Pinpoint the cell where the given text exists, returning its (X, Y) midpoint coordinate. 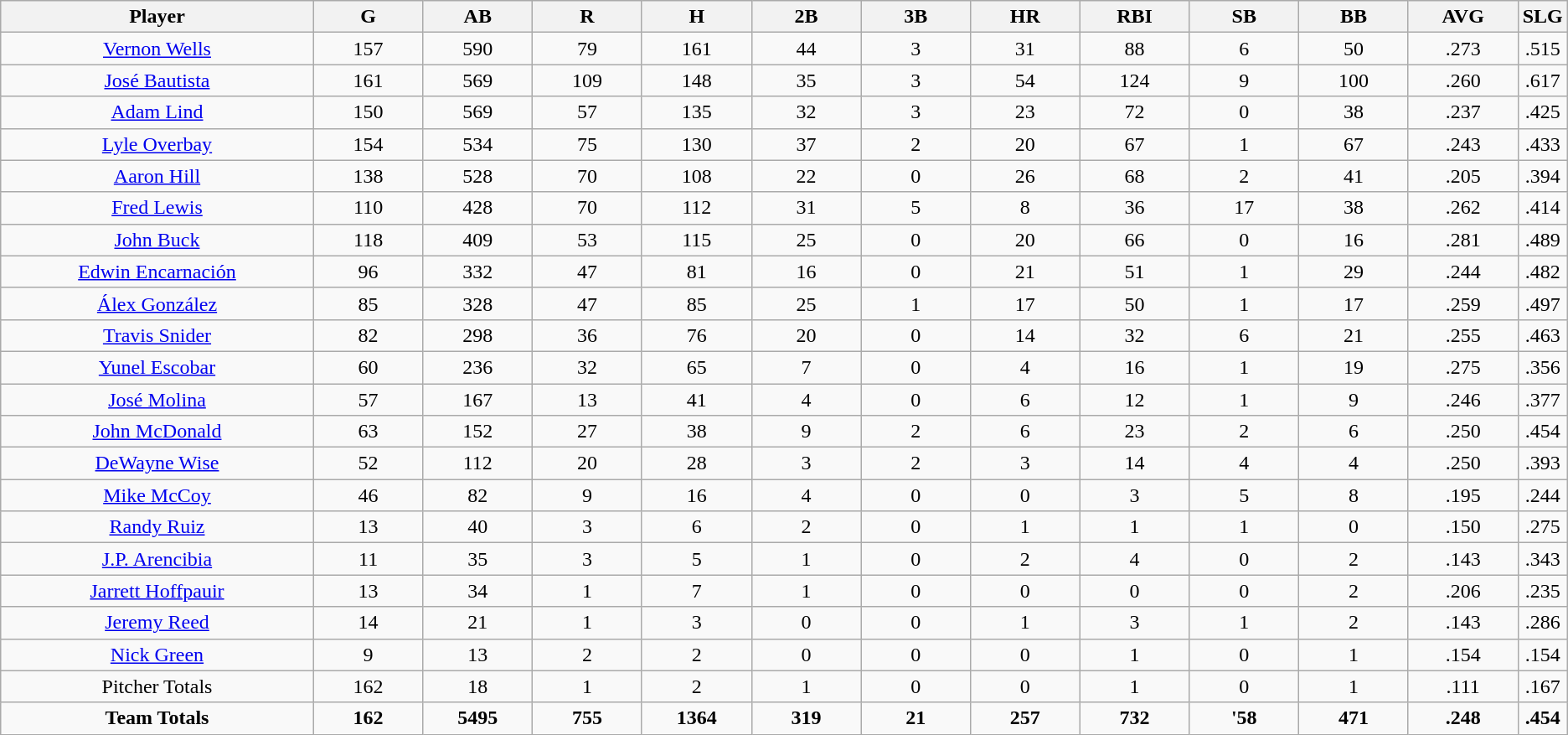
.433 (1543, 144)
590 (477, 49)
Aaron Hill (157, 176)
150 (369, 112)
66 (1134, 240)
.394 (1543, 176)
88 (1134, 49)
.235 (1543, 591)
.377 (1543, 400)
167 (477, 400)
5495 (477, 718)
Randy Ruiz (157, 527)
SLG (1543, 17)
.356 (1543, 367)
.617 (1543, 80)
.243 (1462, 144)
236 (477, 367)
148 (697, 80)
108 (697, 176)
154 (369, 144)
534 (477, 144)
Jeremy Reed (157, 623)
.343 (1543, 559)
Team Totals (157, 718)
AVG (1462, 17)
José Molina (157, 400)
R (588, 17)
John McDonald (157, 432)
115 (697, 240)
34 (477, 591)
79 (588, 49)
Fred Lewis (157, 208)
755 (588, 718)
.237 (1462, 112)
.281 (1462, 240)
.195 (1462, 495)
.259 (1462, 303)
409 (477, 240)
60 (369, 367)
Player (157, 17)
428 (477, 208)
109 (588, 80)
53 (588, 240)
J.P. Arencibia (157, 559)
SB (1245, 17)
.393 (1543, 463)
Edwin Encarnación (157, 272)
12 (1134, 400)
José Bautista (157, 80)
319 (806, 718)
110 (369, 208)
2B (806, 17)
H (697, 17)
3B (916, 17)
.489 (1543, 240)
28 (697, 463)
HR (1025, 17)
19 (1354, 367)
152 (477, 432)
DeWayne Wise (157, 463)
332 (477, 272)
75 (588, 144)
22 (806, 176)
52 (369, 463)
138 (369, 176)
51 (1134, 272)
.482 (1543, 272)
1364 (697, 718)
Lyle Overbay (157, 144)
27 (588, 432)
40 (477, 527)
.205 (1462, 176)
.206 (1462, 591)
81 (697, 272)
Adam Lind (157, 112)
'58 (1245, 718)
.497 (1543, 303)
Yunel Escobar (157, 367)
528 (477, 176)
26 (1025, 176)
68 (1134, 176)
118 (369, 240)
Jarrett Hoffpauir (157, 591)
.255 (1462, 335)
Travis Snider (157, 335)
.286 (1543, 623)
54 (1025, 80)
.273 (1462, 49)
.262 (1462, 208)
63 (369, 432)
Álex González (157, 303)
G (369, 17)
RBI (1134, 17)
BB (1354, 17)
.515 (1543, 49)
Vernon Wells (157, 49)
72 (1134, 112)
AB (477, 17)
298 (477, 335)
Mike McCoy (157, 495)
.425 (1543, 112)
John Buck (157, 240)
.111 (1462, 686)
124 (1134, 80)
.246 (1462, 400)
.167 (1543, 686)
Pitcher Totals (157, 686)
732 (1134, 718)
29 (1354, 272)
100 (1354, 80)
.463 (1543, 335)
76 (697, 335)
157 (369, 49)
130 (697, 144)
.248 (1462, 718)
135 (697, 112)
65 (697, 367)
.414 (1543, 208)
11 (369, 559)
.150 (1462, 527)
Nick Green (157, 655)
.260 (1462, 80)
257 (1025, 718)
328 (477, 303)
37 (806, 144)
44 (806, 49)
18 (477, 686)
46 (369, 495)
96 (369, 272)
471 (1354, 718)
